Pinpoint the cell where the given text exists, returning its [X, Y] midpoint coordinate. 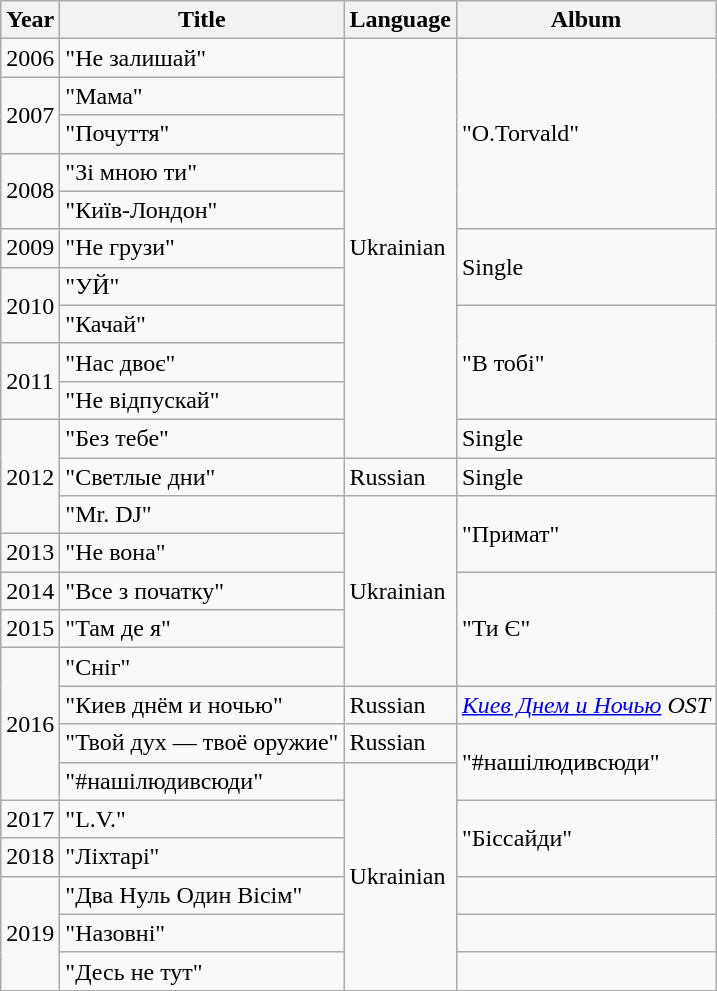
"Два Нуль Один Вісім" [202, 895]
2006 [30, 58]
"Твой дух — твоё оружие" [202, 743]
"Ліхтарі" [202, 857]
"Мама" [202, 96]
"Зі мною ти" [202, 172]
"Светлые дни" [202, 477]
"Примат" [586, 534]
"Все з початку" [202, 591]
"Назовні" [202, 933]
Year [30, 20]
Киев Днем и Ночью OST [586, 705]
2013 [30, 553]
2007 [30, 115]
2012 [30, 476]
"Там де я" [202, 629]
Language [400, 20]
"В тобі" [586, 362]
2011 [30, 381]
"Сніг" [202, 667]
2017 [30, 819]
"Mr. DJ" [202, 515]
"УЙ" [202, 286]
"L.V." [202, 819]
2019 [30, 933]
"Качай" [202, 324]
"O.Torvald" [586, 134]
2010 [30, 305]
"Не вона" [202, 553]
"Не грузи" [202, 248]
"Не залишай" [202, 58]
"Не відпускай" [202, 400]
2016 [30, 724]
"Почуття" [202, 134]
2009 [30, 248]
"Нас двоє" [202, 362]
2018 [30, 857]
2015 [30, 629]
2008 [30, 191]
"Десь не тут" [202, 971]
"Без тебе" [202, 438]
2014 [30, 591]
Title [202, 20]
"Ти Є" [586, 629]
"Київ-Лондон" [202, 210]
Album [586, 20]
"Біссайди" [586, 838]
"Киев днём и ночью" [202, 705]
